From the cell containing the given text, extract its center point as [x, y] coordinate. 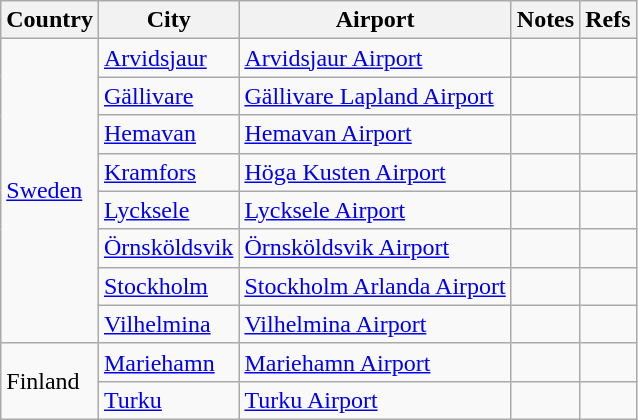
Stockholm [168, 286]
Örnsköldsvik Airport [375, 248]
Vilhelmina [168, 324]
Refs [608, 20]
Arvidsjaur Airport [375, 58]
Airport [375, 20]
Örnsköldsvik [168, 248]
Vilhelmina Airport [375, 324]
Hemavan [168, 134]
Country [50, 20]
Höga Kusten Airport [375, 172]
Hemavan Airport [375, 134]
Turku Airport [375, 400]
Lycksele [168, 210]
Turku [168, 400]
Gällivare Lapland Airport [375, 96]
City [168, 20]
Stockholm Arlanda Airport [375, 286]
Sweden [50, 191]
Gällivare [168, 96]
Mariehamn [168, 362]
Kramfors [168, 172]
Arvidsjaur [168, 58]
Finland [50, 381]
Mariehamn Airport [375, 362]
Lycksele Airport [375, 210]
Notes [545, 20]
